Provide the [x, y] coordinate of the cell's center where the given text is located.  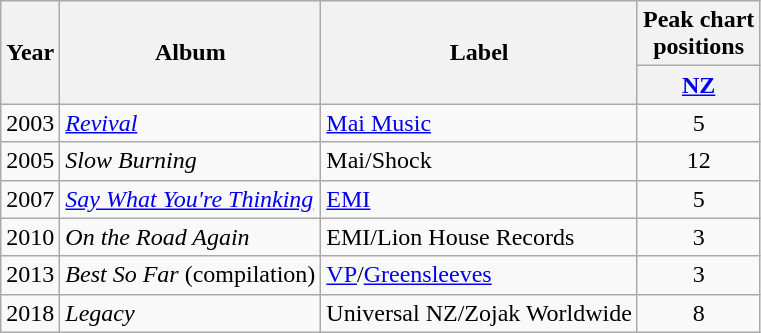
2007 [30, 199]
Year [30, 52]
Universal NZ/Zojak Worldwide [480, 313]
EMI [480, 199]
Slow Burning [190, 161]
Label [480, 52]
2010 [30, 237]
2005 [30, 161]
Album [190, 52]
Mai Music [480, 123]
NZ [698, 85]
8 [698, 313]
VP/Greensleeves [480, 275]
2003 [30, 123]
Legacy [190, 313]
Revival [190, 123]
On the Road Again [190, 237]
2018 [30, 313]
EMI/Lion House Records [480, 237]
2013 [30, 275]
Best So Far (compilation) [190, 275]
12 [698, 161]
Say What You're Thinking [190, 199]
Mai/Shock [480, 161]
Peak chartpositions [698, 34]
